Output the (X, Y) coordinate of the center of the cell containing the given text.  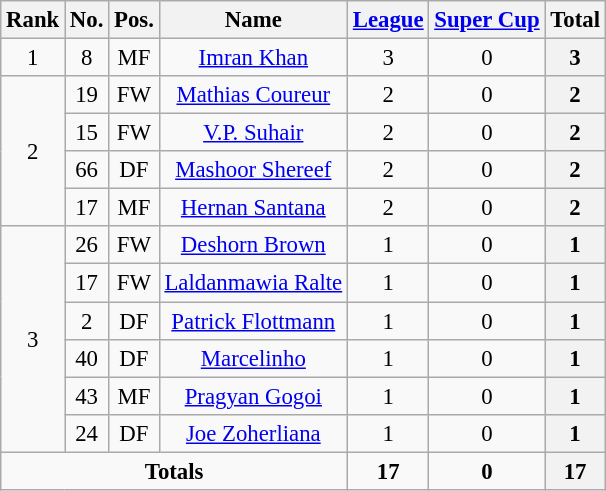
Patrick Flottmann (253, 321)
26 (87, 245)
43 (87, 396)
8 (87, 58)
No. (87, 20)
15 (87, 133)
Laldanmawia Ralte (253, 283)
Super Cup (487, 20)
24 (87, 433)
League (388, 20)
Marcelinho (253, 358)
Imran Khan (253, 58)
Total (575, 20)
V.P. Suhair (253, 133)
Pragyan Gogoi (253, 396)
Mathias Coureur (253, 95)
Rank (33, 20)
Deshorn Brown (253, 245)
40 (87, 358)
Pos. (134, 20)
Mashoor Shereef (253, 170)
Hernan Santana (253, 208)
66 (87, 170)
Joe Zoherliana (253, 433)
19 (87, 95)
Totals (174, 471)
Name (253, 20)
